Return (X, Y) of the center of cell containing provided text 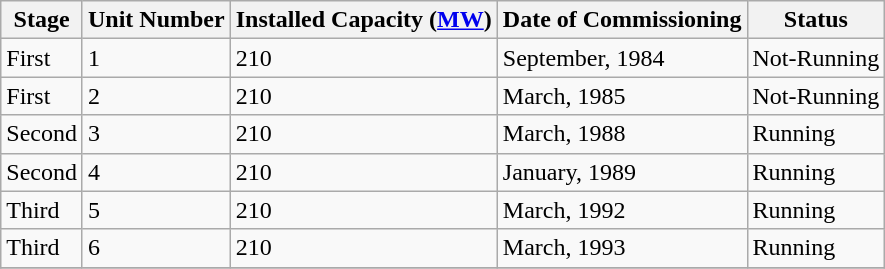
5 (156, 210)
Date of Commissioning (622, 20)
March, 1988 (622, 134)
Installed Capacity (MW) (364, 20)
6 (156, 248)
March, 1985 (622, 96)
March, 1993 (622, 248)
January, 1989 (622, 172)
Stage (42, 20)
March, 1992 (622, 210)
2 (156, 96)
4 (156, 172)
September, 1984 (622, 58)
1 (156, 58)
Status (816, 20)
3 (156, 134)
Unit Number (156, 20)
